Capture the cell that displays the provided text and extract its (x, y) central coordinate. 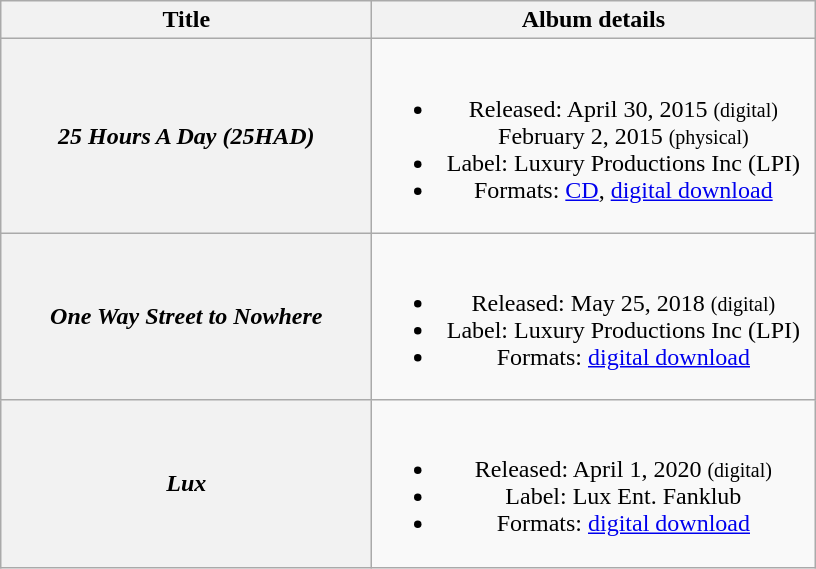
Title (186, 20)
Released: May 25, 2018 (digital)Label: Luxury Productions Inc (LPI)Formats: digital download (594, 316)
One Way Street to Nowhere (186, 316)
Album details (594, 20)
Released: April 30, 2015 (digital)February 2, 2015 (physical)Label: Luxury Productions Inc (LPI)Formats: CD, digital download (594, 136)
25 Hours A Day (25HAD) (186, 136)
Released: April 1, 2020 (digital)Label: Lux Ent. FanklubFormats: digital download (594, 484)
Lux (186, 484)
